Return the [X, Y] coordinate for the center point of the cell that contains the specified text.  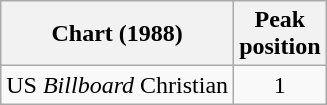
US Billboard Christian [118, 85]
Chart (1988) [118, 34]
1 [280, 85]
Peakposition [280, 34]
